Search for the cell housing the specified text and yield its [x, y] center coordinate. 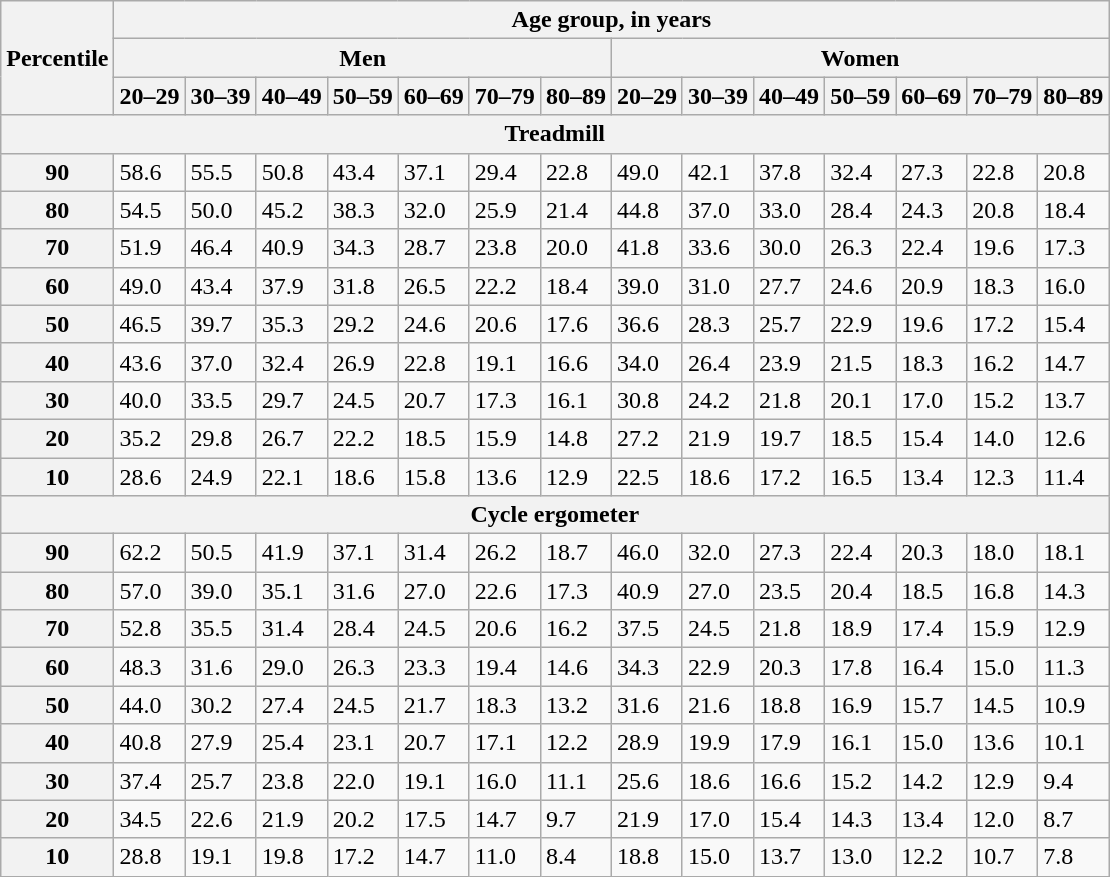
26.9 [362, 362]
43.6 [150, 362]
37.5 [646, 629]
35.5 [220, 629]
31.0 [718, 286]
55.5 [220, 172]
Treadmill [555, 134]
20.0 [576, 248]
10.1 [1074, 743]
29.2 [362, 324]
19.7 [790, 438]
20.2 [362, 819]
24.3 [932, 210]
46.0 [646, 553]
17.4 [932, 629]
27.9 [220, 743]
27.2 [646, 438]
23.1 [362, 743]
18.0 [1002, 553]
22.1 [292, 477]
21.6 [718, 705]
8.7 [1074, 819]
27.4 [292, 705]
Men [362, 58]
25.4 [292, 743]
29.7 [292, 400]
15.8 [434, 477]
10.9 [1074, 705]
16.9 [860, 705]
29.8 [220, 438]
11.3 [1074, 667]
28.8 [150, 857]
11.0 [504, 857]
48.3 [150, 667]
37.9 [292, 286]
28.7 [434, 248]
17.5 [434, 819]
37.8 [790, 172]
14.2 [932, 781]
29.4 [504, 172]
12.0 [1002, 819]
35.1 [292, 591]
14.8 [576, 438]
30.0 [790, 248]
33.0 [790, 210]
44.0 [150, 705]
31.8 [362, 286]
14.6 [576, 667]
13.0 [860, 857]
23.5 [790, 591]
50.8 [292, 172]
38.3 [362, 210]
7.8 [1074, 857]
30.8 [646, 400]
Percentile [58, 58]
26.2 [504, 553]
37.4 [150, 781]
17.6 [576, 324]
57.0 [150, 591]
51.9 [150, 248]
20.1 [860, 400]
35.2 [150, 438]
28.3 [718, 324]
21.4 [576, 210]
50.0 [220, 210]
27.7 [790, 286]
23.3 [434, 667]
33.6 [718, 248]
46.5 [150, 324]
16.5 [860, 477]
40.0 [150, 400]
24.2 [718, 400]
19.8 [292, 857]
12.6 [1074, 438]
12.3 [1002, 477]
24.9 [220, 477]
30.2 [220, 705]
9.7 [576, 819]
42.1 [718, 172]
41.8 [646, 248]
40.8 [150, 743]
11.4 [1074, 477]
15.7 [932, 705]
45.2 [292, 210]
29.0 [292, 667]
62.2 [150, 553]
11.1 [576, 781]
17.1 [504, 743]
34.5 [150, 819]
18.7 [576, 553]
25.6 [646, 781]
58.6 [150, 172]
35.3 [292, 324]
8.4 [576, 857]
10.7 [1002, 857]
41.9 [292, 553]
21.7 [434, 705]
13.2 [576, 705]
Women [860, 58]
44.8 [646, 210]
33.5 [220, 400]
19.4 [504, 667]
23.9 [790, 362]
17.9 [790, 743]
20.9 [932, 286]
21.5 [860, 362]
22.0 [362, 781]
14.5 [1002, 705]
54.5 [150, 210]
9.4 [1074, 781]
50.5 [220, 553]
26.5 [434, 286]
17.8 [860, 667]
28.6 [150, 477]
39.7 [220, 324]
20.4 [860, 591]
16.8 [1002, 591]
34.0 [646, 362]
22.5 [646, 477]
14.0 [1002, 438]
18.1 [1074, 553]
Age group, in years [612, 20]
26.4 [718, 362]
25.9 [504, 210]
18.9 [860, 629]
16.4 [932, 667]
26.7 [292, 438]
52.8 [150, 629]
46.4 [220, 248]
36.6 [646, 324]
19.9 [718, 743]
Cycle ergometer [555, 515]
28.9 [646, 743]
